Return (X, Y) of the center of cell containing provided text 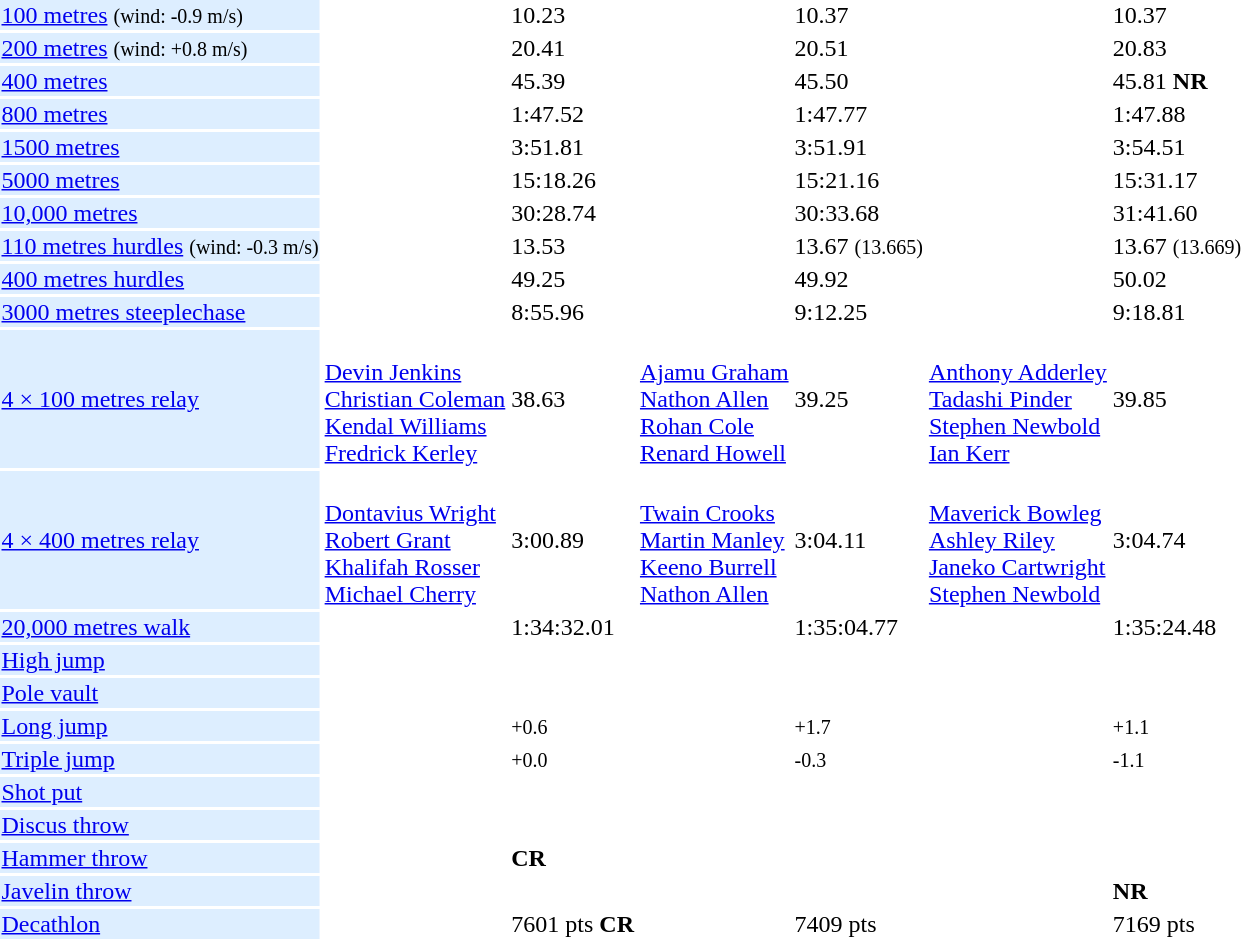
Devin JenkinsChristian ColemanKendal WilliamsFredrick Kerley (415, 399)
800 metres (160, 114)
3:51.91 (858, 147)
4 × 100 metres relay (160, 399)
10.23 (573, 15)
5000 metres (160, 180)
Maverick BowlegAshley RileyJaneko CartwrightStephen Newbold (1018, 540)
20.41 (573, 48)
13.53 (573, 246)
20.51 (858, 48)
9:12.25 (858, 312)
3:04.11 (858, 540)
Long jump (160, 726)
30:28.74 (573, 213)
+1.7 (858, 726)
3000 metres steeplechase (160, 312)
8:55.96 (573, 312)
CR (573, 858)
45.39 (573, 81)
Dontavius WrightRobert GrantKhalifah RosserMichael Cherry (415, 540)
15:21.16 (858, 180)
Anthony AdderleyTadashi PinderStephen NewboldIan Kerr (1018, 399)
49.25 (573, 279)
+0.0 (573, 759)
4 × 400 metres relay (160, 540)
400 metres (160, 81)
Discus throw (160, 825)
1:47.77 (858, 114)
1:34:32.01 (573, 627)
1:47.52 (573, 114)
Pole vault (160, 693)
Ajamu GrahamNathon AllenRohan ColeRenard Howell (714, 399)
7601 pts CR (573, 924)
45.50 (858, 81)
10,000 metres (160, 213)
39.25 (858, 399)
7409 pts (858, 924)
15:18.26 (573, 180)
Javelin throw (160, 891)
200 metres (wind: +0.8 m/s) (160, 48)
High jump (160, 660)
Hammer throw (160, 858)
49.92 (858, 279)
Shot put (160, 792)
3:00.89 (573, 540)
+0.6 (573, 726)
-0.3 (858, 759)
100 metres (wind: -0.9 m/s) (160, 15)
Twain CrooksMartin ManleyKeeno BurrellNathon Allen (714, 540)
10.37 (858, 15)
1:35:04.77 (858, 627)
400 metres hurdles (160, 279)
1500 metres (160, 147)
Decathlon (160, 924)
38.63 (573, 399)
Triple jump (160, 759)
110 metres hurdles (wind: -0.3 m/s) (160, 246)
3:51.81 (573, 147)
13.67 (13.665) (858, 246)
30:33.68 (858, 213)
20,000 metres walk (160, 627)
